Output the (X, Y) coordinate of the center of the cell containing the given text.  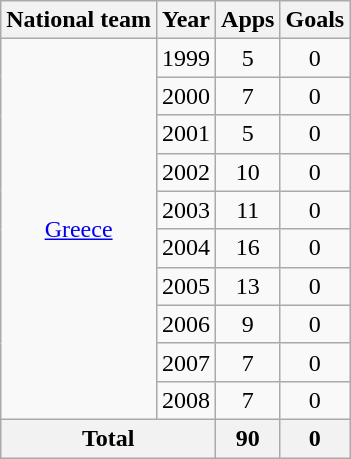
2006 (186, 324)
16 (248, 248)
2002 (186, 172)
Greece (79, 230)
13 (248, 286)
Apps (248, 20)
2008 (186, 400)
2004 (186, 248)
2005 (186, 286)
National team (79, 20)
2007 (186, 362)
2000 (186, 96)
1999 (186, 58)
2001 (186, 134)
11 (248, 210)
Year (186, 20)
90 (248, 438)
9 (248, 324)
Goals (315, 20)
2003 (186, 210)
10 (248, 172)
Total (108, 438)
